Search for the cell housing the specified text and yield its [x, y] center coordinate. 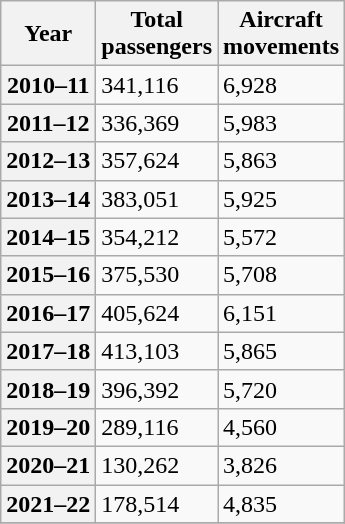
396,392 [157, 389]
341,116 [157, 85]
2011–12 [48, 123]
357,624 [157, 161]
4,835 [282, 503]
5,983 [282, 123]
2015–16 [48, 275]
2013–14 [48, 199]
5,720 [282, 389]
336,369 [157, 123]
354,212 [157, 237]
Aircraftmovements [282, 34]
178,514 [157, 503]
2020–21 [48, 465]
2018–19 [48, 389]
5,865 [282, 351]
5,863 [282, 161]
2021–22 [48, 503]
Totalpassengers [157, 34]
2012–13 [48, 161]
383,051 [157, 199]
2016–17 [48, 313]
2019–20 [48, 427]
5,708 [282, 275]
375,530 [157, 275]
405,624 [157, 313]
2017–18 [48, 351]
2014–15 [48, 237]
Year [48, 34]
4,560 [282, 427]
5,572 [282, 237]
289,116 [157, 427]
130,262 [157, 465]
5,925 [282, 199]
6,151 [282, 313]
413,103 [157, 351]
3,826 [282, 465]
6,928 [282, 85]
2010–11 [48, 85]
